Pinpoint the cell where the given text exists, returning its (x, y) midpoint coordinate. 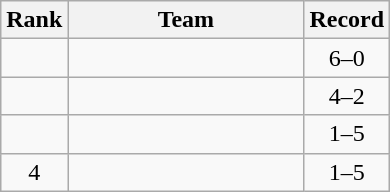
4 (34, 172)
Team (186, 20)
Record (347, 20)
Rank (34, 20)
6–0 (347, 58)
4–2 (347, 96)
